Provide the (x, y) coordinate of the cell's center where the given text is located.  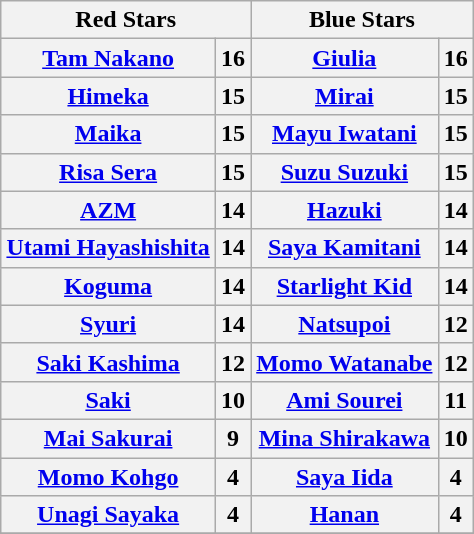
Saki Kashima (108, 362)
Suzu Suzuki (345, 172)
Tam Nakano (108, 58)
Mina Shirakawa (345, 438)
AZM (108, 210)
Saki (108, 400)
Natsupoi (345, 324)
Syuri (108, 324)
Hanan (345, 515)
Mai Sakurai (108, 438)
Hazuki (345, 210)
Starlight Kid (345, 286)
Saya Kamitani (345, 248)
Red Stars (126, 20)
Risa Sera (108, 172)
Blue Stars (362, 20)
Momo Kohgo (108, 477)
Unagi Sayaka (108, 515)
Giulia (345, 58)
Saya Iida (345, 477)
Koguma (108, 286)
Momo Watanabe (345, 362)
11 (456, 400)
Ami Sourei (345, 400)
Mayu Iwatani (345, 134)
Himeka (108, 96)
Utami Hayashishita (108, 248)
9 (232, 438)
Maika (108, 134)
Mirai (345, 96)
